Output the [X, Y] coordinate of the center of the cell containing the given text.  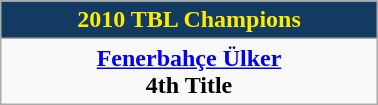
2010 TBL Champions [189, 20]
Fenerbahçe Ülker4th Title [189, 72]
